Search for the cell housing the specified text and yield its [X, Y] center coordinate. 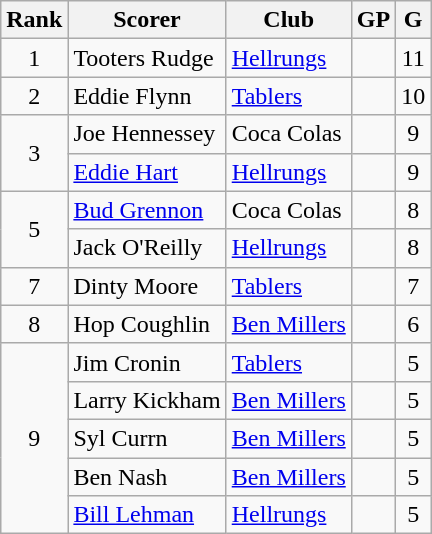
Eddie Flynn [147, 96]
1 [34, 58]
Bud Grennon [147, 210]
Bill Lehman [147, 515]
Club [288, 20]
G [414, 20]
Jack O'Reilly [147, 248]
11 [414, 58]
Jim Cronin [147, 362]
GP [373, 20]
2 [34, 96]
Tooters Rudge [147, 58]
Rank [34, 20]
Scorer [147, 20]
Eddie Hart [147, 172]
3 [34, 153]
Larry Kickham [147, 400]
Hop Coughlin [147, 324]
Joe Hennessey [147, 134]
Ben Nash [147, 477]
10 [414, 96]
Syl Currn [147, 438]
Dinty Moore [147, 286]
6 [414, 324]
